Identify which cell holds the provided text, then report its [x, y] central coordinate. 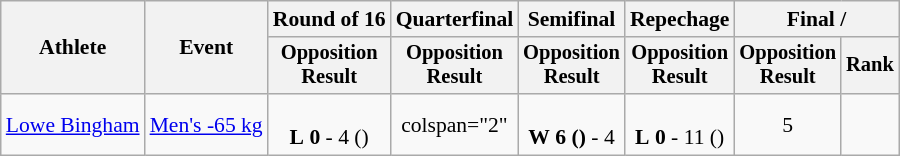
colspan="2" [455, 124]
Semifinal [572, 19]
Athlete [73, 48]
W 6 () - 4 [572, 124]
L 0 - 4 () [330, 124]
5 [788, 124]
Quarterfinal [455, 19]
Men's -65 kg [206, 124]
Final / [816, 19]
Lowe Bingham [73, 124]
Repechage [680, 19]
Event [206, 48]
L 0 - 11 () [680, 124]
Rank [870, 66]
Round of 16 [330, 19]
